Extract the (x, y) coordinate from the center of the cell holding the provided text.  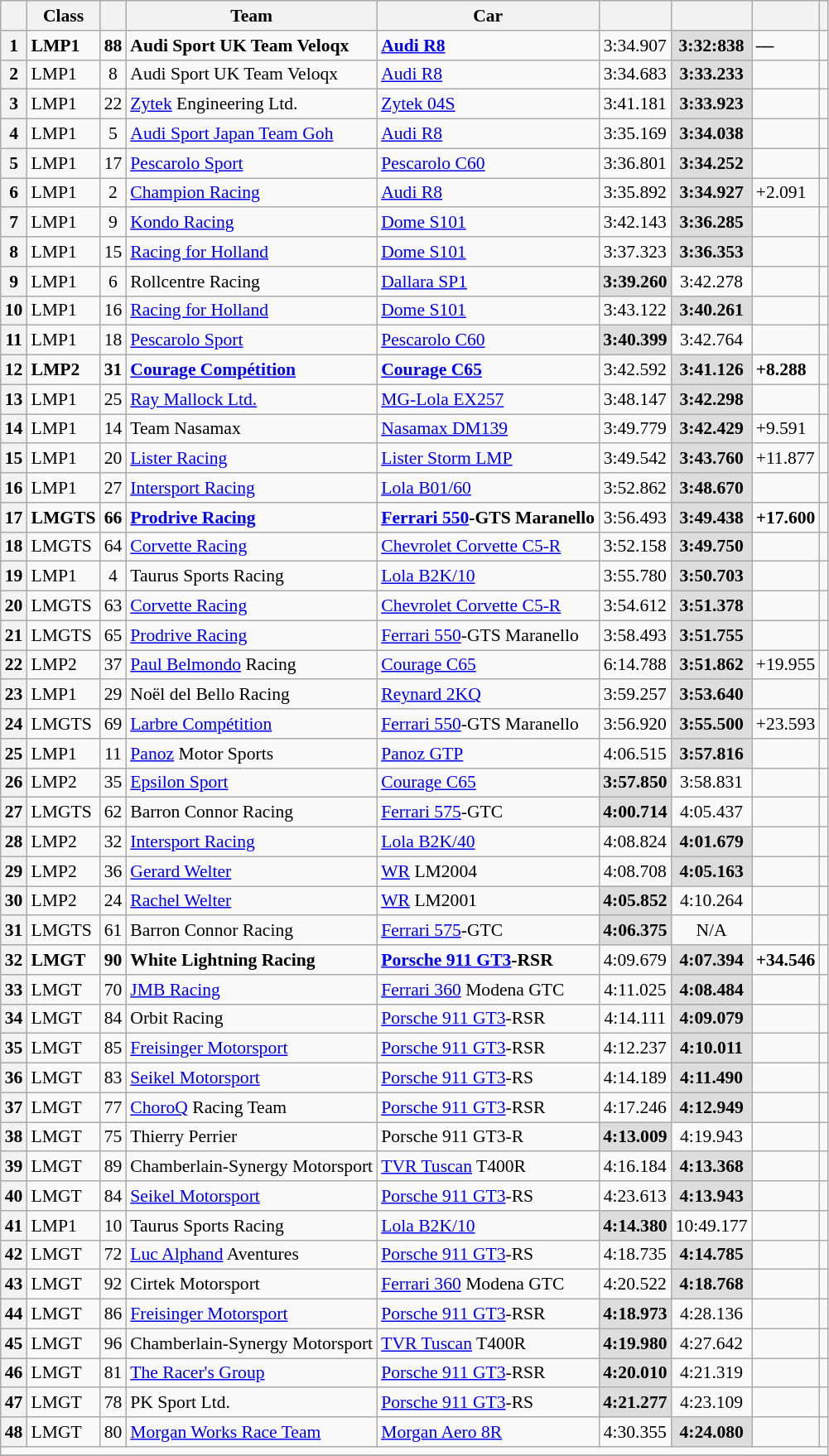
70 (113, 990)
72 (113, 1255)
Thierry Perrier (252, 1137)
4:11.490 (712, 1078)
3:33.923 (712, 104)
+34.546 (786, 960)
Courage Compétition (252, 370)
3:41.126 (712, 370)
+11.877 (786, 459)
75 (113, 1137)
4:06.375 (634, 931)
3:37.323 (634, 252)
3:48.147 (634, 399)
Zytek Engineering Ltd. (252, 104)
33 (14, 990)
3:51.378 (712, 606)
4:05.852 (634, 901)
3:49.779 (634, 429)
3:55.500 (712, 724)
39 (14, 1167)
4:11.025 (634, 990)
80 (113, 1432)
3:58.831 (712, 783)
Panoz Motor Sports (252, 754)
4:20.010 (634, 1373)
3:34.252 (712, 163)
3:34.683 (634, 75)
Lister Racing (252, 459)
3:43.760 (712, 459)
3:34.907 (634, 46)
3:41.181 (634, 104)
3:49.438 (712, 518)
3:56.493 (634, 518)
3:42.143 (634, 223)
4:17.246 (634, 1107)
45 (14, 1343)
4:21.319 (712, 1373)
4:21.277 (634, 1403)
Car (488, 16)
4:09.079 (712, 1019)
Morgan Works Race Team (252, 1432)
3:35.169 (634, 134)
+17.600 (786, 518)
13 (14, 399)
4:23.109 (712, 1403)
4:05.163 (712, 871)
7 (14, 223)
MG-Lola EX257 (488, 399)
4:08.824 (634, 842)
3:42.764 (712, 340)
3:51.862 (712, 665)
3:40.261 (712, 311)
4:30.355 (634, 1432)
4:24.080 (712, 1432)
Kondo Racing (252, 223)
3:56.920 (634, 724)
26 (14, 783)
JMB Racing (252, 990)
4:27.642 (712, 1343)
4:13.943 (712, 1196)
WR LM2001 (488, 901)
38 (14, 1137)
White Lightning Racing (252, 960)
Audi Sport Japan Team Goh (252, 134)
Paul Belmondo Racing (252, 665)
3:57.850 (634, 783)
10:49.177 (712, 1226)
3:59.257 (634, 695)
43 (14, 1285)
4:10.011 (712, 1049)
Orbit Racing (252, 1019)
88 (113, 46)
6:14.788 (634, 665)
Gerard Welter (252, 871)
23 (14, 695)
19 (14, 576)
4:14.189 (634, 1078)
66 (113, 518)
3:36.353 (712, 252)
63 (113, 606)
3:52.862 (634, 488)
4:16.184 (634, 1167)
96 (113, 1343)
Porsche 911 GT3-R (488, 1137)
Nasamax DM139 (488, 429)
40 (14, 1196)
92 (113, 1285)
3:54.612 (634, 606)
46 (14, 1373)
90 (113, 960)
+2.091 (786, 193)
Larbre Compétition (252, 724)
4:01.679 (712, 842)
48 (14, 1432)
PK Sport Ltd. (252, 1403)
86 (113, 1314)
3:32:838 (712, 46)
Team (252, 16)
30 (14, 901)
83 (113, 1078)
Class (63, 16)
Lola B01/60 (488, 488)
21 (14, 635)
3:42.278 (712, 282)
62 (113, 812)
3:52.158 (634, 547)
4:10.264 (712, 901)
42 (14, 1255)
Noël del Bello Racing (252, 695)
4:28.136 (712, 1314)
4:07.394 (712, 960)
N/A (712, 931)
3:34.038 (712, 134)
4:18.973 (634, 1314)
3:35.892 (634, 193)
3:51.755 (712, 635)
34 (14, 1019)
4:20.522 (634, 1285)
4:12.949 (712, 1107)
3:34.927 (712, 193)
78 (113, 1403)
4:08.484 (712, 990)
Champion Racing (252, 193)
41 (14, 1226)
4:14.111 (634, 1019)
4:06.515 (634, 754)
3:57.816 (712, 754)
47 (14, 1403)
Epsilon Sport (252, 783)
44 (14, 1314)
64 (113, 547)
3:36.801 (634, 163)
3:43.122 (634, 311)
4:13.368 (712, 1167)
4:00.714 (634, 812)
3:58.493 (634, 635)
3:42.429 (712, 429)
3:42.298 (712, 399)
+9.591 (786, 429)
4:18.735 (634, 1255)
3:42.592 (634, 370)
4:13.009 (634, 1137)
3:33.233 (712, 75)
3:48.670 (712, 488)
4:08.708 (634, 871)
12 (14, 370)
Reynard 2KQ (488, 695)
3:55.780 (634, 576)
85 (113, 1049)
3:36.285 (712, 223)
69 (113, 724)
61 (113, 931)
3:49.750 (712, 547)
4:12.237 (634, 1049)
3 (14, 104)
ChoroQ Racing Team (252, 1107)
3:40.399 (634, 340)
1 (14, 46)
Ray Mallock Ltd. (252, 399)
The Racer's Group (252, 1373)
4:23.613 (634, 1196)
Morgan Aero 8R (488, 1432)
4:05.437 (712, 812)
WR LM2004 (488, 871)
4:18.768 (712, 1285)
Cirtek Motorsport (252, 1285)
28 (14, 842)
Team Nasamax (252, 429)
+23.593 (786, 724)
3:50.703 (712, 576)
Panoz GTP (488, 754)
Lola B2K/40 (488, 842)
Luc Alphand Aventures (252, 1255)
4:19.943 (712, 1137)
3:49.542 (634, 459)
Rachel Welter (252, 901)
81 (113, 1373)
Lister Storm LMP (488, 459)
Rollcentre Racing (252, 282)
— (786, 46)
3:39.260 (634, 282)
89 (113, 1167)
4:14.785 (712, 1255)
3:53.640 (712, 695)
4:09.679 (634, 960)
Dallara SP1 (488, 282)
+19.955 (786, 665)
65 (113, 635)
77 (113, 1107)
4:14.380 (634, 1226)
4:19.980 (634, 1343)
+8.288 (786, 370)
Zytek 04S (488, 104)
